Find where the given text appears and provide that cell's center as [x, y] coordinate. 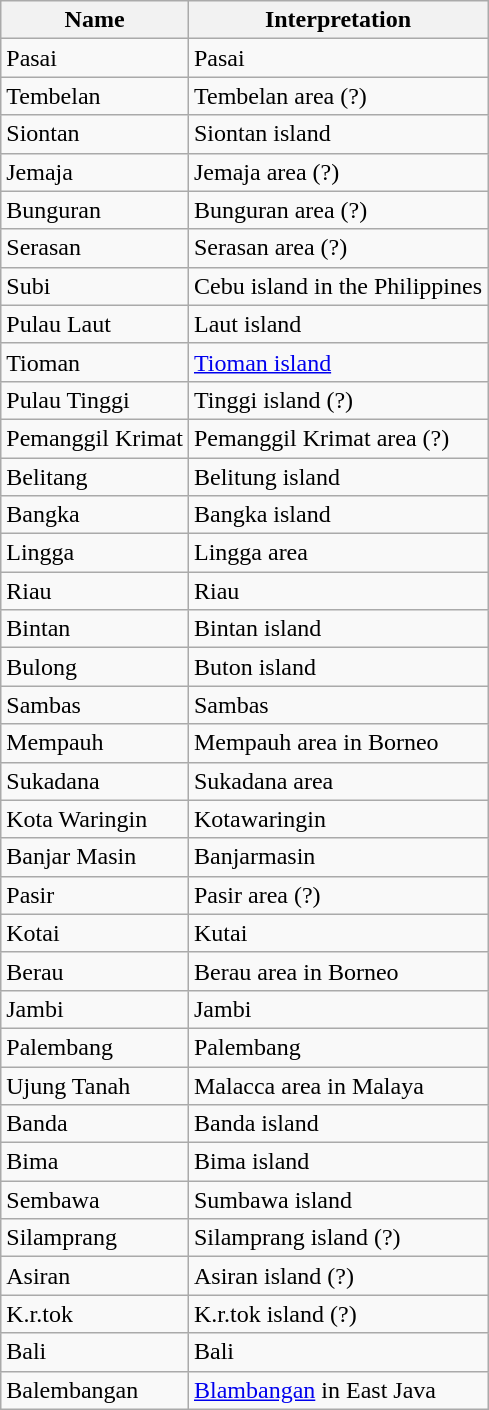
Laut island [338, 324]
Bima [95, 1162]
Asiran [95, 1276]
Berau [95, 971]
Mempauh area in Borneo [338, 743]
Pasir area (?) [338, 895]
Sembawa [95, 1200]
Cebu island in the Philippines [338, 286]
Pasir [95, 895]
Siontan [95, 134]
Banjarmasin [338, 857]
Bima island [338, 1162]
Tioman island [338, 362]
Sukadana [95, 781]
Blambangan in East Java [338, 1390]
Silamprang island (?) [338, 1238]
Tembelan area (?) [338, 96]
Kotai [95, 933]
Subi [95, 286]
Mempauh [95, 743]
Banda island [338, 1124]
Kotawaringin [338, 819]
K.r.tok [95, 1314]
Sukadana area [338, 781]
Bunguran [95, 210]
Buton island [338, 667]
Belitung island [338, 477]
Asiran island (?) [338, 1276]
Tioman [95, 362]
Bangka [95, 515]
Serasan area (?) [338, 248]
Berau area in Borneo [338, 971]
Kota Waringin [95, 819]
Interpretation [338, 20]
Balembangan [95, 1390]
Bunguran area (?) [338, 210]
Banjar Masin [95, 857]
Jemaja [95, 172]
Lingga [95, 553]
Pemanggil Krimat area (?) [338, 438]
Pemanggil Krimat [95, 438]
Silamprang [95, 1238]
Bulong [95, 667]
Jemaja area (?) [338, 172]
Lingga area [338, 553]
Pulau Tinggi [95, 400]
Ujung Tanah [95, 1085]
Name [95, 20]
Bintan [95, 629]
Kutai [338, 933]
Banda [95, 1124]
Tinggi island (?) [338, 400]
Serasan [95, 248]
Tembelan [95, 96]
Pulau Laut [95, 324]
Malacca area in Malaya [338, 1085]
Sumbawa island [338, 1200]
Bangka island [338, 515]
K.r.tok island (?) [338, 1314]
Belitang [95, 477]
Bintan island [338, 629]
Siontan island [338, 134]
